Provide the [x, y] coordinate of the cell's center where the given text is located.  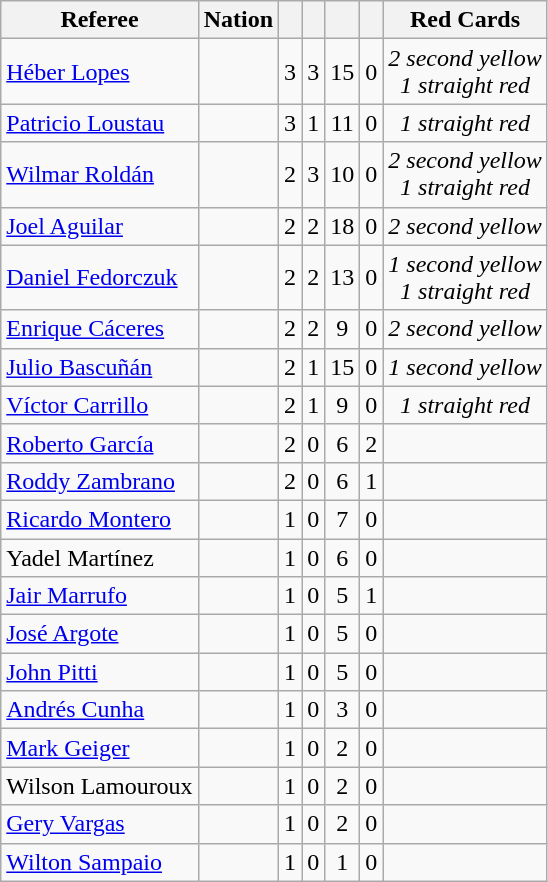
John Pitti [100, 672]
Mark Geiger [100, 748]
13 [342, 278]
Ricardo Montero [100, 519]
Julio Bascuñán [100, 367]
Víctor Carrillo [100, 405]
Jair Marrufo [100, 596]
Enrique Cáceres [100, 329]
Yadel Martínez [100, 557]
Wilton Sampaio [100, 862]
1 second yellow1 straight red [465, 278]
Red Cards [465, 20]
10 [342, 174]
7 [342, 519]
Gery Vargas [100, 824]
11 [342, 123]
Wilmar Roldán [100, 174]
Referee [100, 20]
Nation [238, 20]
Roddy Zambrano [100, 481]
Wilson Lamouroux [100, 786]
Héber Lopes [100, 72]
José Argote [100, 634]
Roberto García [100, 443]
Andrés Cunha [100, 710]
Daniel Fedorczuk [100, 278]
1 second yellow [465, 367]
18 [342, 226]
Joel Aguilar [100, 226]
Patricio Loustau [100, 123]
